Return the (x, y) coordinate for the center point of the cell that contains the specified text.  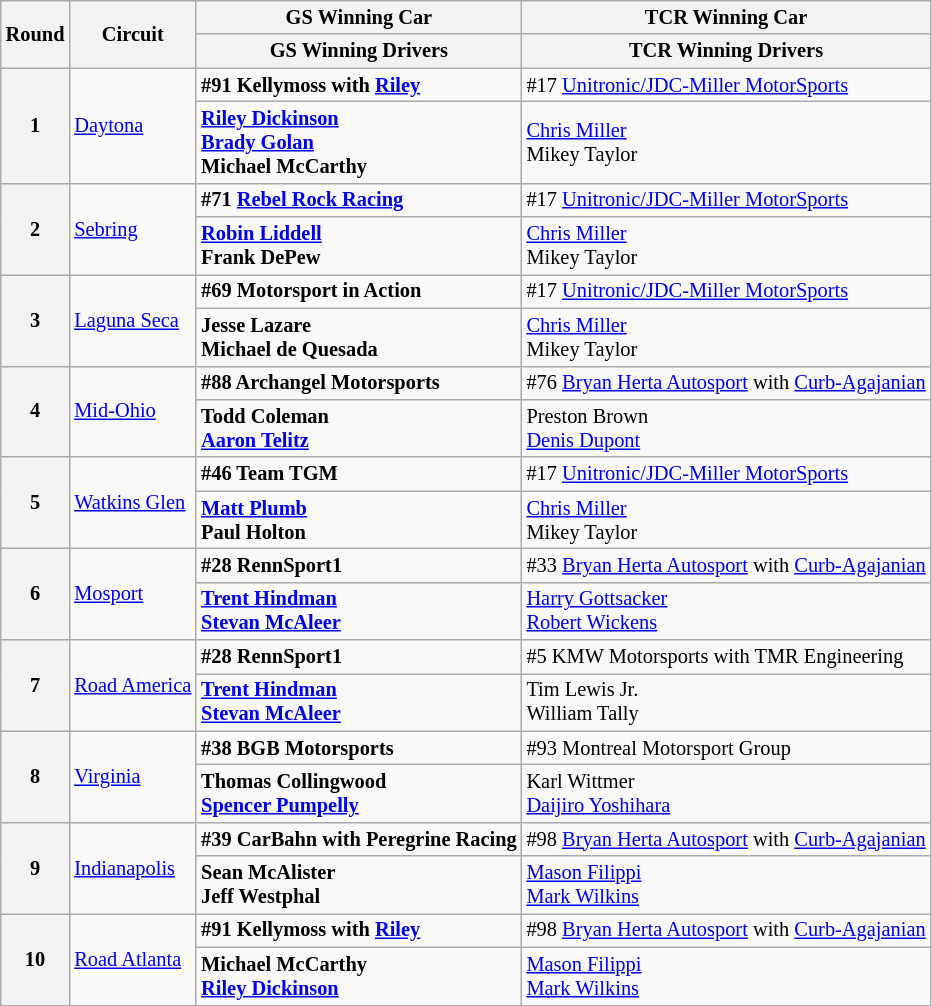
Indianapolis (132, 868)
Robin Liddell Frank DePew (358, 246)
Thomas Collingwood Spencer Pumpelly (358, 793)
Todd Coleman Aaron Telitz (358, 428)
TCR Winning Drivers (726, 51)
Matt Plumb Paul Holton (358, 520)
5 (36, 502)
Tim Lewis Jr. William Tally (726, 702)
#33 Bryan Herta Autosport with Curb-Agajanian (726, 565)
7 (36, 686)
Road America (132, 686)
Watkins Glen (132, 502)
6 (36, 594)
Round (36, 34)
Sebring (132, 228)
TCR Winning Car (726, 17)
Michael McCarthy Riley Dickinson (358, 976)
Jesse Lazare Michael de Quesada (358, 337)
8 (36, 776)
Virginia (132, 776)
10 (36, 958)
Daytona (132, 126)
Road Atlanta (132, 958)
Mosport (132, 594)
Harry Gottsacker Robert Wickens (726, 611)
1 (36, 126)
#5 KMW Motorsports with TMR Engineering (726, 657)
Circuit (132, 34)
#76 Bryan Herta Autosport with Curb-Agajanian (726, 383)
GS Winning Drivers (358, 51)
#71 Rebel Rock Racing (358, 200)
#38 BGB Motorsports (358, 748)
Mid-Ohio (132, 412)
Riley Dickinson Brady Golan Michael McCarthy (358, 142)
GS Winning Car (358, 17)
#46 Team TGM (358, 474)
2 (36, 228)
Preston Brown Denis Dupont (726, 428)
Sean McAlister Jeff Westphal (358, 885)
#39 CarBahn with Peregrine Racing (358, 839)
4 (36, 412)
9 (36, 868)
Karl Wittmer Daijiro Yoshihara (726, 793)
#93 Montreal Motorsport Group (726, 748)
Laguna Seca (132, 320)
#88 Archangel Motorsports (358, 383)
3 (36, 320)
#69 Motorsport in Action (358, 291)
